Output the (X, Y) coordinate of the center of the cell containing the given text.  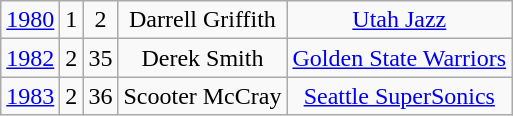
Darrell Griffith (202, 20)
Seattle SuperSonics (400, 96)
Scooter McCray (202, 96)
1 (72, 20)
Utah Jazz (400, 20)
36 (100, 96)
35 (100, 58)
1982 (30, 58)
1983 (30, 96)
1980 (30, 20)
Derek Smith (202, 58)
Golden State Warriors (400, 58)
